Capture the cell that displays the provided text and extract its [x, y] central coordinate. 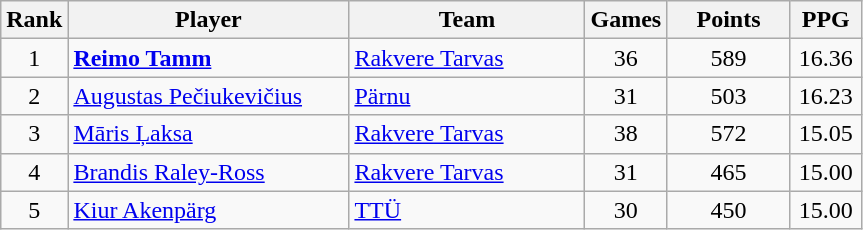
16.36 [826, 58]
2 [34, 96]
Player [208, 20]
Brandis Raley-Ross [208, 172]
589 [729, 58]
Reimo Tamm [208, 58]
Augustas Pečiukevičius [208, 96]
Games [626, 20]
30 [626, 210]
16.23 [826, 96]
Māris Ļaksa [208, 134]
PPG [826, 20]
503 [729, 96]
5 [34, 210]
450 [729, 210]
Pärnu [467, 96]
TTÜ [467, 210]
Rank [34, 20]
15.05 [826, 134]
3 [34, 134]
465 [729, 172]
Kiur Akenpärg [208, 210]
1 [34, 58]
4 [34, 172]
572 [729, 134]
36 [626, 58]
Points [729, 20]
38 [626, 134]
Team [467, 20]
